Provide the [x, y] coordinate of the cell's center where the given text is located.  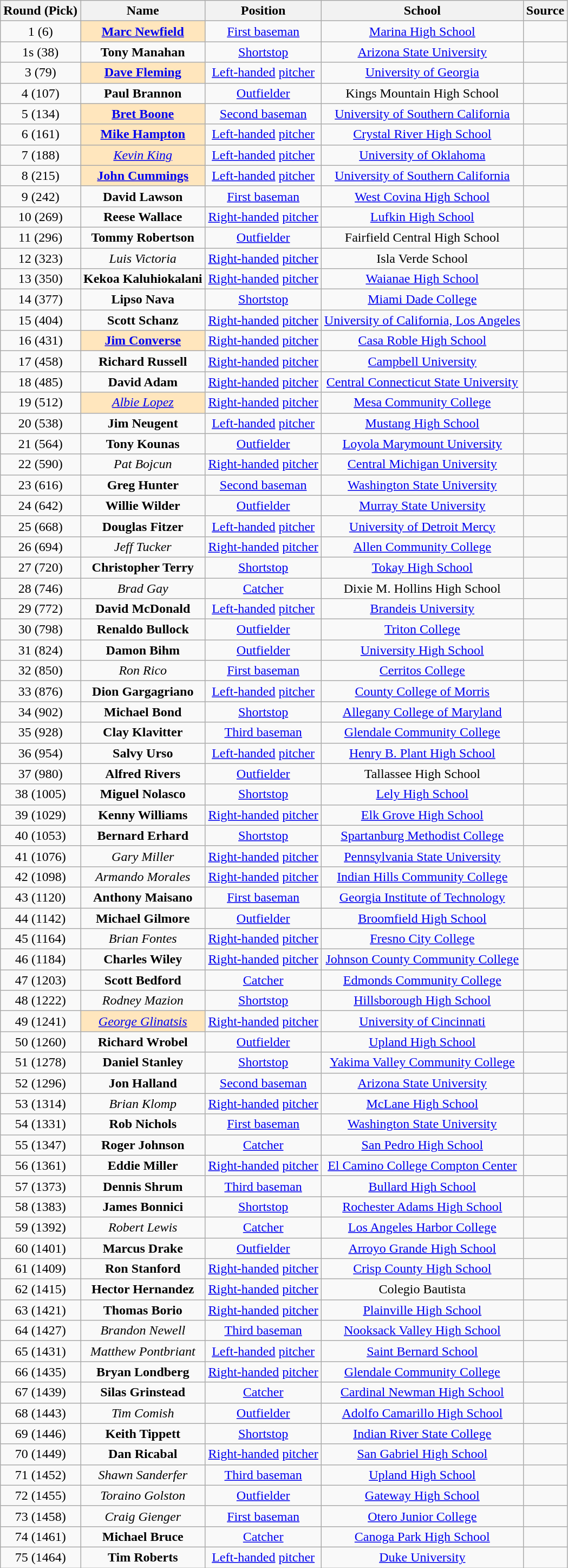
Cerritos College [422, 671]
Indian River State College [422, 1434]
37 (980) [41, 774]
Albie Lopez [142, 403]
Scott Schanz [142, 320]
Tokay High School [422, 567]
Kenny Williams [142, 815]
West Covina High School [422, 196]
34 (902) [41, 712]
53 (1314) [41, 1104]
Brandon Newell [142, 1331]
32 (850) [41, 671]
Dave Fleming [142, 73]
Mustang High School [422, 423]
Position [263, 11]
Rodney Mazion [142, 1001]
14 (377) [41, 300]
Michael Bruce [142, 1537]
Allegany College of Maryland [422, 712]
Ron Rico [142, 671]
Charles Wiley [142, 960]
Spartanburg Methodist College [422, 835]
Jim Neugent [142, 423]
Central Connecticut State University [422, 382]
Tim Comish [142, 1413]
Hillsborough High School [422, 1001]
25 (668) [41, 526]
63 (1421) [41, 1310]
University High School [422, 650]
13 (350) [41, 279]
James Bonnici [142, 1207]
7 (188) [41, 155]
Silas Grinstead [142, 1392]
Round (Pick) [41, 11]
Mike Hampton [142, 134]
Thomas Borio [142, 1310]
6 (161) [41, 134]
Miguel Nolasco [142, 794]
Tallassee High School [422, 774]
Paul Brannon [142, 93]
Jim Converse [142, 341]
Henry B. Plant High School [422, 753]
Greg Hunter [142, 485]
Lipso Nava [142, 300]
McLane High School [422, 1104]
Murray State University [422, 506]
Johnson County Community College [422, 960]
39 (1029) [41, 815]
Tony Kounas [142, 444]
Rob Nichols [142, 1124]
Armando Morales [142, 877]
9 (242) [41, 196]
Fairfield Central High School [422, 237]
28 (746) [41, 588]
San Gabriel High School [422, 1454]
65 (1431) [41, 1351]
19 (512) [41, 403]
74 (1461) [41, 1537]
Nooksack Valley High School [422, 1331]
Damon Bihm [142, 650]
Saint Bernard School [422, 1351]
Salvy Urso [142, 753]
David Adam [142, 382]
18 (485) [41, 382]
Cardinal Newman High School [422, 1392]
59 (1392) [41, 1227]
George Glinatsis [142, 1021]
75 (1464) [41, 1557]
Bernard Erhard [142, 835]
23 (616) [41, 485]
Crisp County High School [422, 1269]
Plainville High School [422, 1310]
42 (1098) [41, 877]
60 (1401) [41, 1248]
15 (404) [41, 320]
Craig Gienger [142, 1516]
Triton College [422, 630]
Canoga Park High School [422, 1537]
Tommy Robertson [142, 237]
29 (772) [41, 609]
Jeff Tucker [142, 547]
Name [142, 11]
64 (1427) [41, 1331]
Tim Roberts [142, 1557]
69 (1446) [41, 1434]
Roger Johnson [142, 1145]
Ron Stanford [142, 1269]
10 (269) [41, 217]
27 (720) [41, 567]
41 (1076) [41, 856]
Dennis Shrum [142, 1186]
22 (590) [41, 464]
8 (215) [41, 176]
Colegio Bautista [422, 1290]
11 (296) [41, 237]
Dion Gargagriano [142, 691]
33 (876) [41, 691]
21 (564) [41, 444]
46 (1184) [41, 960]
Brad Gay [142, 588]
David McDonald [142, 609]
Bullard High School [422, 1186]
Marcus Drake [142, 1248]
Crystal River High School [422, 134]
University of Georgia [422, 73]
30 (798) [41, 630]
45 (1164) [41, 939]
16 (431) [41, 341]
Bryan Londberg [142, 1372]
Hector Hernandez [142, 1290]
Richard Russell [142, 361]
Marina High School [422, 31]
Pennsylvania State University [422, 856]
4 (107) [41, 93]
Rochester Adams High School [422, 1207]
Pat Bojcun [142, 464]
47 (1203) [41, 980]
Edmonds Community College [422, 980]
Michael Bond [142, 712]
55 (1347) [41, 1145]
Waianae High School [422, 279]
24 (642) [41, 506]
66 (1435) [41, 1372]
Richard Wrobel [142, 1042]
Loyola Marymount University [422, 444]
Lufkin High School [422, 217]
David Lawson [142, 196]
1 (6) [41, 31]
12 (323) [41, 258]
Brian Klomp [142, 1104]
Alfred Rivers [142, 774]
Indian Hills Community College [422, 877]
Los Angeles Harbor College [422, 1227]
35 (928) [41, 733]
Robert Lewis [142, 1227]
Casa Roble High School [422, 341]
Matthew Pontbriant [142, 1351]
3 (79) [41, 73]
Fresno City College [422, 939]
Otero Junior College [422, 1516]
Elk Grove High School [422, 815]
El Camino College Compton Center [422, 1165]
Gary Miller [142, 856]
43 (1120) [41, 897]
20 (538) [41, 423]
Renaldo Bullock [142, 630]
Brian Fontes [142, 939]
Reese Wallace [142, 217]
57 (1373) [41, 1186]
School [422, 11]
Duke University [422, 1557]
University of Cincinnati [422, 1021]
51 (1278) [41, 1062]
Scott Bedford [142, 980]
44 (1142) [41, 918]
Douglas Fitzer [142, 526]
71 (1452) [41, 1475]
Adolfo Camarillo High School [422, 1413]
Clay Klavitter [142, 733]
56 (1361) [41, 1165]
5 (134) [41, 114]
58 (1383) [41, 1207]
Mesa Community College [422, 403]
26 (694) [41, 547]
Jon Halland [142, 1083]
Luis Victoria [142, 258]
Lely High School [422, 794]
Georgia Institute of Technology [422, 897]
68 (1443) [41, 1413]
31 (824) [41, 650]
San Pedro High School [422, 1145]
17 (458) [41, 361]
Dan Ricabal [142, 1454]
Tony Manahan [142, 52]
University of Oklahoma [422, 155]
Daniel Stanley [142, 1062]
Kevin King [142, 155]
72 (1455) [41, 1495]
John Cummings [142, 176]
Eddie Miller [142, 1165]
61 (1409) [41, 1269]
54 (1331) [41, 1124]
Anthony Maisano [142, 897]
Miami Dade College [422, 300]
Source [545, 11]
Allen Community College [422, 547]
Dixie M. Hollins High School [422, 588]
Toraino Golston [142, 1495]
73 (1458) [41, 1516]
Gateway High School [422, 1495]
48 (1222) [41, 1001]
50 (1260) [41, 1042]
Willie Wilder [142, 506]
Kekoa Kaluhiokalani [142, 279]
Yakima Valley Community College [422, 1062]
Marc Newfield [142, 31]
40 (1053) [41, 835]
70 (1449) [41, 1454]
38 (1005) [41, 794]
County College of Morris [422, 691]
Christopher Terry [142, 567]
Isla Verde School [422, 258]
Kings Mountain High School [422, 93]
36 (954) [41, 753]
Central Michigan University [422, 464]
62 (1415) [41, 1290]
Brandeis University [422, 609]
Bret Boone [142, 114]
Keith Tippett [142, 1434]
1s (38) [41, 52]
49 (1241) [41, 1021]
Arroyo Grande High School [422, 1248]
Shawn Sanderfer [142, 1475]
Campbell University [422, 361]
University of Detroit Mercy [422, 526]
52 (1296) [41, 1083]
University of California, Los Angeles [422, 320]
Michael Gilmore [142, 918]
Broomfield High School [422, 918]
67 (1439) [41, 1392]
